Pinpoint the cell where the given text exists, returning its [X, Y] midpoint coordinate. 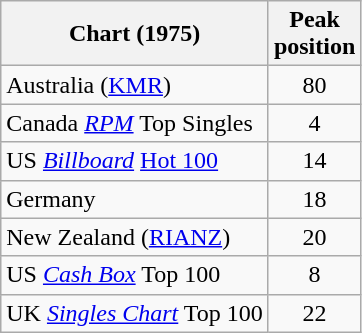
14 [314, 161]
Chart (1975) [135, 34]
New Zealand (RIANZ) [135, 237]
Germany [135, 199]
8 [314, 275]
80 [314, 85]
US Billboard Hot 100 [135, 161]
Peakposition [314, 34]
22 [314, 313]
US Cash Box Top 100 [135, 275]
18 [314, 199]
20 [314, 237]
Australia (KMR) [135, 85]
UK Singles Chart Top 100 [135, 313]
Canada RPM Top Singles [135, 123]
4 [314, 123]
